Identify which cell holds the provided text, then report its (X, Y) central coordinate. 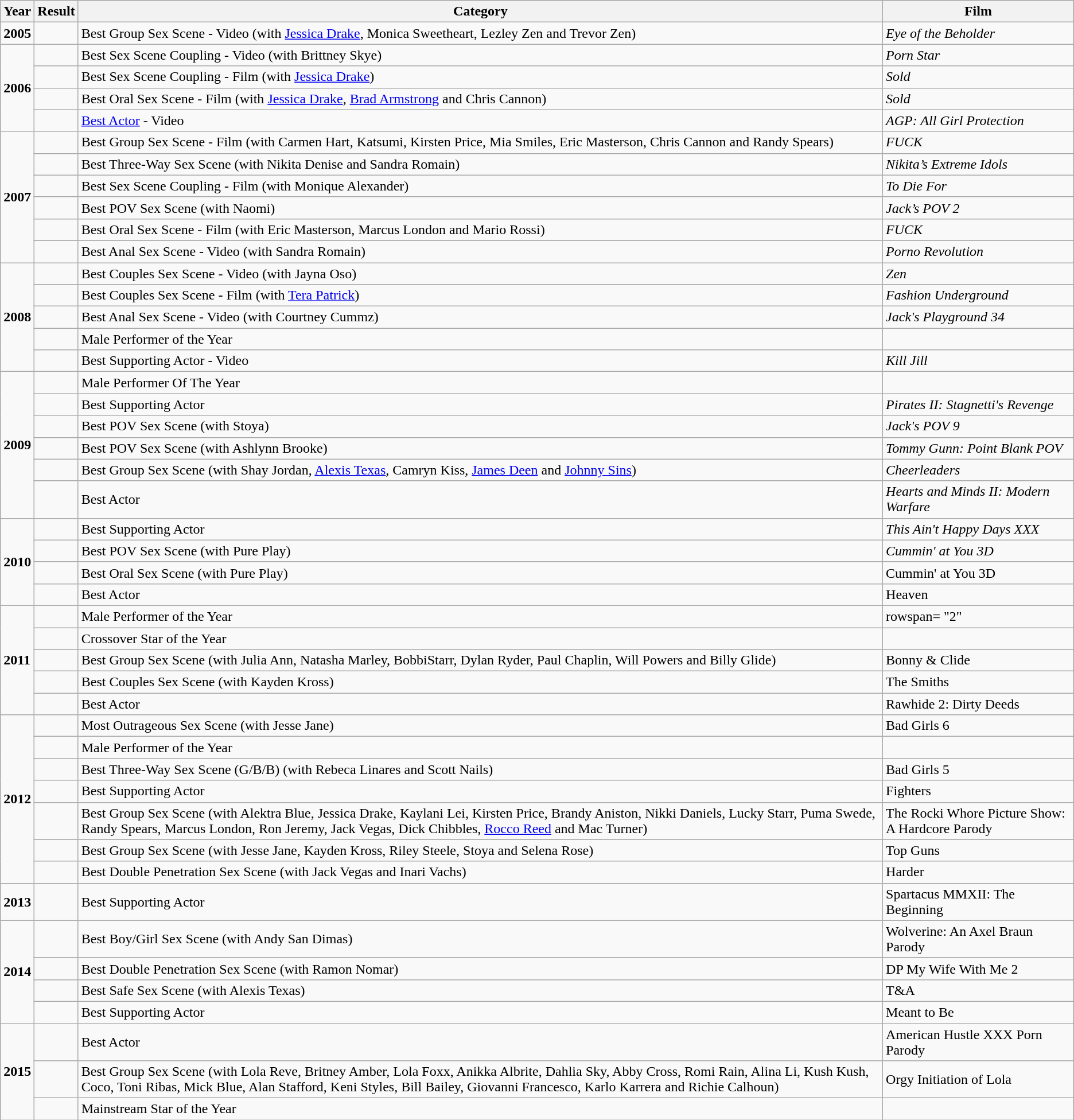
Fashion Underground (979, 295)
2010 (17, 562)
To Die For (979, 186)
Jack’s POV 2 (979, 208)
Best Group Sex Scene (with Jesse Jane, Kayden Kross, Riley Steele, Stoya and Selena Rose) (480, 850)
Best POV Sex Scene (with Naomi) (480, 208)
Best Couples Sex Scene (with Kayden Kross) (480, 682)
2007 (17, 197)
Best Couples Sex Scene - Film (with Tera Patrick) (480, 295)
Best Group Sex Scene - Video (with Jessica Drake, Monica Sweetheart, Lezley Zen and Trevor Zen) (480, 33)
Bonny & Clide (979, 660)
Rawhide 2: Dirty Deeds (979, 704)
Best Group Sex Scene - Film (with Carmen Hart, Katsumi, Kirsten Price, Mia Smiles, Eric Masterson, Chris Cannon and Randy Spears) (480, 142)
Fighters (979, 791)
This Ain't Happy Days XXX (979, 529)
Cheerleaders (979, 470)
Eye of the Beholder (979, 33)
Top Guns (979, 850)
Porn Star (979, 55)
2013 (17, 902)
2014 (17, 972)
Result (56, 11)
Meant to Be (979, 1012)
2008 (17, 317)
2005 (17, 33)
The Smiths (979, 682)
Wolverine: An Axel Braun Parody (979, 939)
Best Actor - Video (480, 120)
Film (979, 11)
T&A (979, 990)
Best Anal Sex Scene - Video (with Courtney Cummz) (480, 317)
Nikita’s Extreme Idols (979, 164)
Best Sex Scene Coupling - Video (with Brittney Skye) (480, 55)
Jack's Playground 34 (979, 317)
Best Double Penetration Sex Scene (with Jack Vegas and Inari Vachs) (480, 872)
Pirates II: Stagnetti's Revenge (979, 405)
rowspan= "2" (979, 616)
Most Outrageous Sex Scene (with Jesse Jane) (480, 726)
Male Performer Of The Year (480, 383)
Best Boy/Girl Sex Scene (with Andy San Dimas) (480, 939)
Bad Girls 5 (979, 769)
Hearts and Minds II: Modern Warfare (979, 499)
Heaven (979, 594)
Best POV Sex Scene (with Ashlynn Brooke) (480, 448)
Category (480, 11)
Jack's POV 9 (979, 426)
Best Oral Sex Scene - Film (with Jessica Drake, Brad Armstrong and Chris Cannon) (480, 99)
Zen (979, 274)
Best Double Penetration Sex Scene (with Ramon Nomar) (480, 969)
Mainstream Star of the Year (480, 1109)
2011 (17, 660)
Spartacus MMXII: The Beginning (979, 902)
Best Anal Sex Scene - Video (with Sandra Romain) (480, 251)
Best POV Sex Scene (with Stoya) (480, 426)
Best Sex Scene Coupling - Film (with Jessica Drake) (480, 77)
Best Group Sex Scene (with Julia Ann, Natasha Marley, BobbiStarr, Dylan Ryder, Paul Chaplin, Will Powers and Billy Glide) (480, 660)
Crossover Star of the Year (480, 639)
2009 (17, 445)
Porno Revolution (979, 251)
Best Sex Scene Coupling - Film (with Monique Alexander) (480, 186)
Best Safe Sex Scene (with Alexis Texas) (480, 990)
Best Group Sex Scene (with Shay Jordan, Alexis Texas, Camryn Kiss, James Deen and Johnny Sins) (480, 470)
Orgy Initiation of Lola (979, 1080)
2012 (17, 799)
Year (17, 11)
Tommy Gunn: Point Blank POV (979, 448)
2006 (17, 88)
2015 (17, 1072)
Best Three-Way Sex Scene (with Nikita Denise and Sandra Romain) (480, 164)
Best Oral Sex Scene (with Pure Play) (480, 573)
Kill Jill (979, 361)
The Rocki Whore Picture Show: A Hardcore Parody (979, 820)
Best Supporting Actor - Video (480, 361)
Best Oral Sex Scene - Film (with Eric Masterson, Marcus London and Mario Rossi) (480, 230)
Best Couples Sex Scene - Video (with Jayna Oso) (480, 274)
AGP: All Girl Protection (979, 120)
Harder (979, 872)
DP My Wife With Me 2 (979, 969)
Bad Girls 6 (979, 726)
Best Three-Way Sex Scene (G/B/B) (with Rebeca Linares and Scott Nails) (480, 769)
American Hustle XXX Porn Parody (979, 1042)
Best POV Sex Scene (with Pure Play) (480, 551)
